Find where the given text appears and provide that cell's center as [X, Y] coordinate. 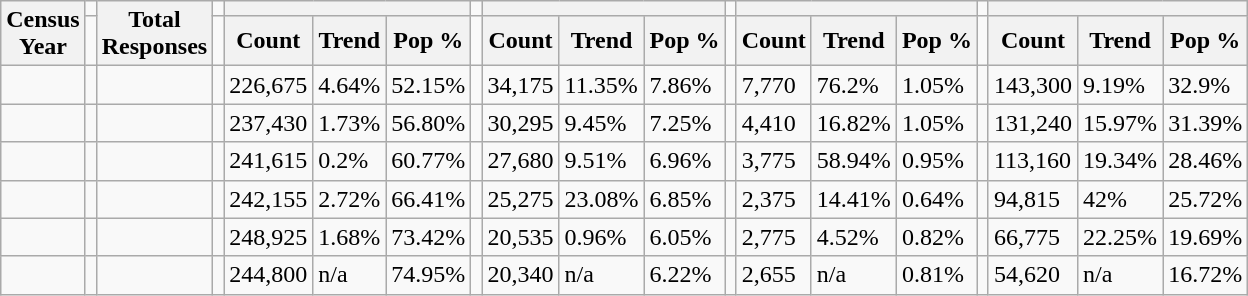
74.95% [428, 275]
241,615 [268, 161]
9.45% [602, 123]
16.72% [1206, 275]
CensusYear [43, 34]
16.82% [854, 123]
22.25% [1120, 237]
0.81% [936, 275]
15.97% [1120, 123]
1.68% [350, 237]
23.08% [602, 199]
66.41% [428, 199]
76.2% [854, 85]
6.96% [684, 161]
28.46% [1206, 161]
143,300 [1032, 85]
6.85% [684, 199]
20,340 [520, 275]
4.64% [350, 85]
19.34% [1120, 161]
19.69% [1206, 237]
25.72% [1206, 199]
2,775 [774, 237]
4,410 [774, 123]
94,815 [1032, 199]
0.82% [936, 237]
20,535 [520, 237]
TotalResponses [154, 34]
2,655 [774, 275]
11.35% [602, 85]
242,155 [268, 199]
58.94% [854, 161]
27,680 [520, 161]
34,175 [520, 85]
0.96% [602, 237]
9.51% [602, 161]
0.2% [350, 161]
3,775 [774, 161]
56.80% [428, 123]
30,295 [520, 123]
31.39% [1206, 123]
2.72% [350, 199]
1.73% [350, 123]
42% [1120, 199]
113,160 [1032, 161]
60.77% [428, 161]
25,275 [520, 199]
4.52% [854, 237]
7,770 [774, 85]
6.22% [684, 275]
237,430 [268, 123]
0.64% [936, 199]
248,925 [268, 237]
9.19% [1120, 85]
54,620 [1032, 275]
226,675 [268, 85]
6.05% [684, 237]
73.42% [428, 237]
0.95% [936, 161]
7.25% [684, 123]
2,375 [774, 199]
52.15% [428, 85]
244,800 [268, 275]
7.86% [684, 85]
131,240 [1032, 123]
32.9% [1206, 85]
14.41% [854, 199]
66,775 [1032, 237]
